Find where the given text appears and provide that cell's center as (X, Y) coordinate. 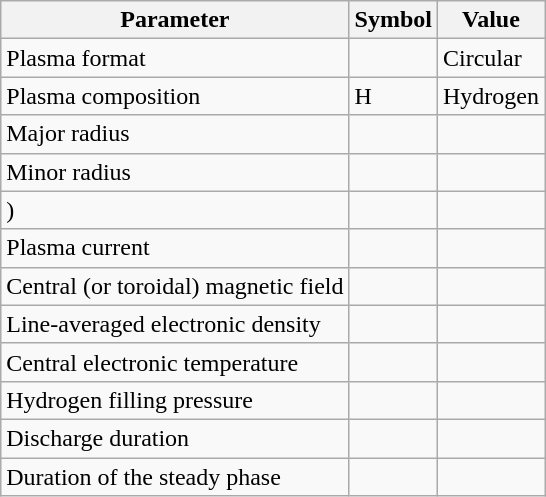
) (175, 210)
Hydrogen filling pressure (175, 400)
Hydrogen (490, 96)
Minor radius (175, 172)
Central (or toroidal) magnetic field (175, 286)
Plasma current (175, 248)
Symbol (393, 20)
Value (490, 20)
H (393, 96)
Plasma composition (175, 96)
Parameter (175, 20)
Plasma format (175, 58)
Discharge duration (175, 438)
Line-averaged electronic density (175, 324)
Circular (490, 58)
Duration of the steady phase (175, 477)
Major radius (175, 134)
Central electronic temperature (175, 362)
